From the cell containing the given text, extract its center point as [x, y] coordinate. 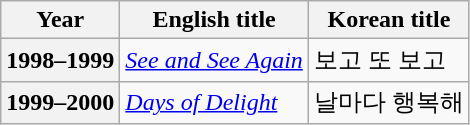
See and See Again [214, 60]
1999–2000 [60, 102]
English title [214, 20]
보고 또 보고 [388, 60]
1998–1999 [60, 60]
Days of Delight [214, 102]
Korean title [388, 20]
Year [60, 20]
날마다 행복해 [388, 102]
